For the text-containing cell, return its midpoint in (X, Y) coordinate format. 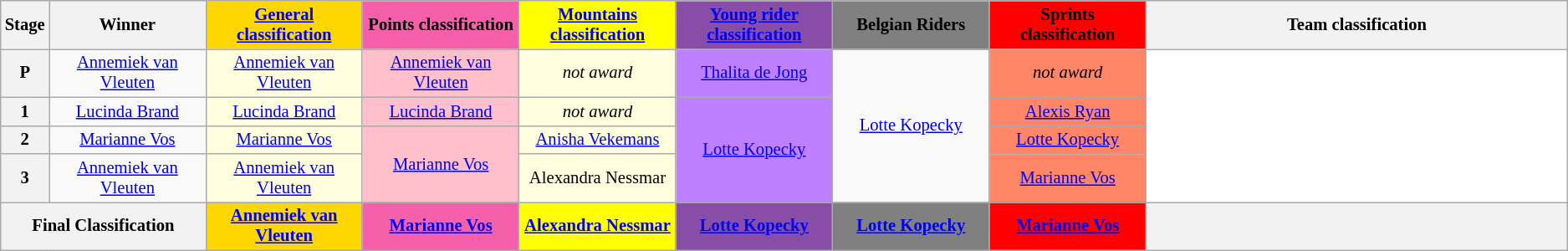
General classification (284, 24)
Belgian Riders (912, 24)
Stage (25, 24)
Sprints classification (1067, 24)
Thalita de Jong (754, 73)
1 (25, 111)
Winner (127, 24)
Young rider classification (754, 24)
Team classification (1356, 24)
Points classification (440, 24)
Mountains classification (597, 24)
Anisha Vekemans (597, 140)
3 (25, 178)
2 (25, 140)
P (25, 73)
Final Classification (104, 226)
Alexis Ryan (1067, 111)
